Find where the given text appears and provide that cell's center as [X, Y] coordinate. 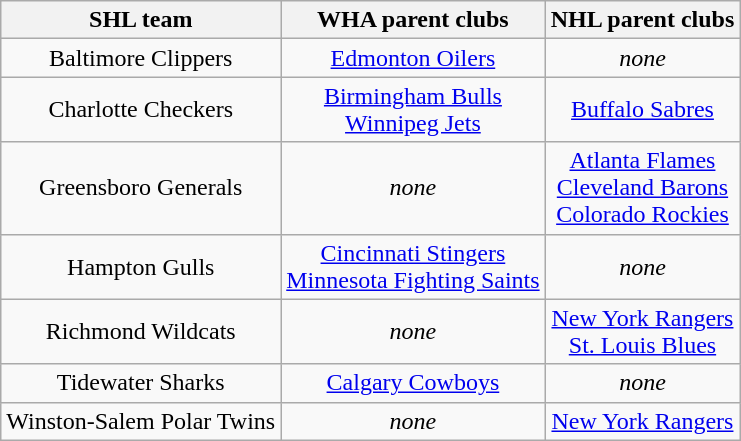
Charlotte Checkers [141, 110]
NHL parent clubs [642, 20]
Birmingham BullsWinnipeg Jets [413, 110]
New York RangersSt. Louis Blues [642, 332]
Hampton Gulls [141, 266]
Buffalo Sabres [642, 110]
Cincinnati StingersMinnesota Fighting Saints [413, 266]
Atlanta FlamesCleveland BaronsColorado Rockies [642, 188]
Greensboro Generals [141, 188]
New York Rangers [642, 421]
Richmond Wildcats [141, 332]
SHL team [141, 20]
Baltimore Clippers [141, 58]
Tidewater Sharks [141, 383]
WHA parent clubs [413, 20]
Edmonton Oilers [413, 58]
Winston-Salem Polar Twins [141, 421]
Calgary Cowboys [413, 383]
